Return [X, Y] of the center of cell containing provided text 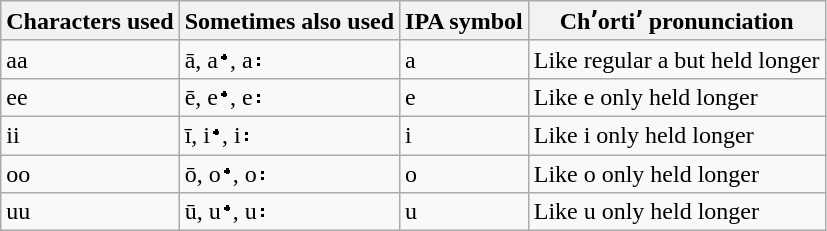
ee [90, 97]
ū, uꞏ, u꞉ [289, 212]
e [464, 97]
aa [90, 59]
uu [90, 212]
Like i only held longer [676, 135]
i [464, 135]
Characters used [90, 21]
a [464, 59]
Like regular a but held longer [676, 59]
ē, eꞏ, e꞉ [289, 97]
u [464, 212]
ī, iꞏ, i꞉ [289, 135]
Like o only held longer [676, 173]
ō, oꞏ, o꞉ [289, 173]
IPA symbol [464, 21]
Like e only held longer [676, 97]
o [464, 173]
ii [90, 135]
oo [90, 173]
Like u only held longer [676, 212]
Chʼortiʼ pronunciation [676, 21]
Sometimes also used [289, 21]
ā, aꞏ, a꞉ [289, 59]
